Find where the given text appears and provide that cell's center as [X, Y] coordinate. 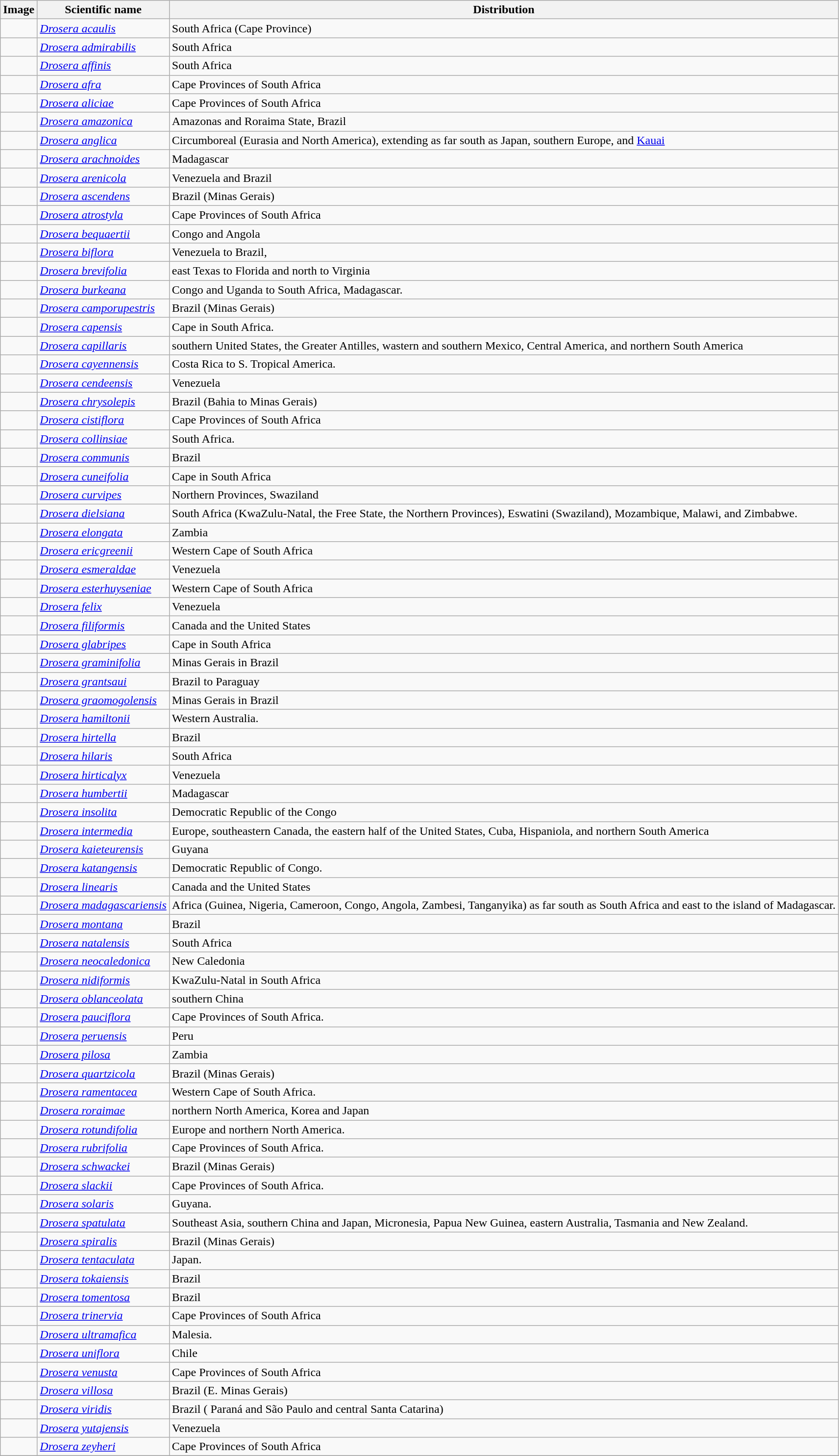
Drosera atrostyla [103, 215]
Drosera pauciflora [103, 1017]
Congo and Angola [504, 234]
Drosera acaulis [103, 28]
Drosera humbertii [103, 793]
Drosera spatulata [103, 1223]
Drosera admirabilis [103, 47]
Venezuela and Brazil [504, 177]
Western Australia. [504, 719]
Drosera brevifolia [103, 271]
Drosera pilosa [103, 1054]
Drosera curvipes [103, 495]
Drosera capensis [103, 327]
Drosera ericgreenii [103, 551]
Drosera venusta [103, 1372]
Drosera neocaledonica [103, 961]
Drosera chrysolepis [103, 402]
Drosera hirtella [103, 737]
Drosera solaris [103, 1204]
Drosera afra [103, 84]
Drosera yutajensis [103, 1428]
Drosera cuneifolia [103, 476]
Drosera collinsiae [103, 439]
Circumboreal (Eurasia and North America), extending as far south as Japan, southern Europe, and Kauai [504, 140]
Europe and northern North America. [504, 1129]
Drosera spiralis [103, 1241]
Drosera cendeensis [103, 383]
Drosera villosa [103, 1390]
Drosera katangensis [103, 868]
Drosera natalensis [103, 943]
Drosera felix [103, 607]
Brazil (E. Minas Gerais) [504, 1390]
South Africa (Cape Province) [504, 28]
Brazil to Paraguay [504, 681]
Drosera grantsaui [103, 681]
Brazil (Bahia to Minas Gerais) [504, 402]
Cape in South Africa. [504, 327]
Drosera oblanceolata [103, 999]
Drosera viridis [103, 1409]
Drosera graomogolensis [103, 700]
Drosera ultramafica [103, 1334]
Drosera esmeraldae [103, 570]
Drosera montana [103, 924]
Democratic Republic of Congo. [504, 868]
South Africa. [504, 439]
Drosera nidiformis [103, 980]
Drosera trinervia [103, 1316]
Drosera insolita [103, 812]
New Caledonia [504, 961]
Northern Provinces, Swaziland [504, 495]
Drosera communis [103, 457]
Guyana [504, 850]
Amazonas and Roraima State, Brazil [504, 122]
Drosera dielsiana [103, 513]
Congo and Uganda to South Africa, Madagascar. [504, 290]
east Texas to Florida and north to Virginia [504, 271]
Drosera esterhuyseniae [103, 588]
Drosera camporupestris [103, 308]
Drosera cistiflora [103, 420]
Drosera amazonica [103, 122]
northern North America, Korea and Japan [504, 1110]
Europe, southeastern Canada, the eastern half of the United States, Cuba, Hispaniola, and northern South America [504, 831]
Drosera madagascariensis [103, 905]
Drosera cayennensis [103, 364]
Western Cape of South Africa. [504, 1092]
Southeast Asia, southern China and Japan, Micronesia, Papua New Guinea, eastern Australia, Tasmania and New Zealand. [504, 1223]
Chile [504, 1353]
Japan. [504, 1260]
Drosera bequaertii [103, 234]
Democratic Republic of the Congo [504, 812]
Brazil ( Paraná and São Paulo and central Santa Catarina) [504, 1409]
Guyana. [504, 1204]
Drosera aliciae [103, 103]
Distribution [504, 10]
Drosera arachnoides [103, 159]
Drosera tokaiensis [103, 1279]
Drosera linearis [103, 887]
Drosera ascendens [103, 196]
Costa Rica to S. Tropical America. [504, 364]
Drosera tentaculata [103, 1260]
southern China [504, 999]
Drosera tomentosa [103, 1297]
Drosera zeyheri [103, 1447]
Drosera kaieteurensis [103, 850]
Scientific name [103, 10]
Drosera glabripes [103, 644]
Drosera rubrifolia [103, 1148]
Drosera hilaris [103, 756]
Drosera elongata [103, 532]
Drosera roraimae [103, 1110]
KwaZulu-Natal in South Africa [504, 980]
Drosera uniflora [103, 1353]
Drosera hirticalyx [103, 775]
Drosera rotundifolia [103, 1129]
Drosera burkeana [103, 290]
Peru [504, 1036]
Drosera filiformis [103, 626]
Drosera graminifolia [103, 663]
Drosera slackii [103, 1185]
Drosera ramentacea [103, 1092]
Drosera capillaris [103, 346]
Venezuela to Brazil, [504, 252]
Image [19, 10]
Drosera anglica [103, 140]
Drosera intermedia [103, 831]
Drosera affinis [103, 66]
Drosera quartzicola [103, 1073]
Drosera peruensis [103, 1036]
Drosera biflora [103, 252]
Drosera arenicola [103, 177]
Africa (Guinea, Nigeria, Cameroon, Congo, Angola, Zambesi, Tanganyika) as far south as South Africa and east to the island of Madagascar. [504, 905]
Drosera hamiltonii [103, 719]
South Africa (KwaZulu-Natal, the Free State, the Northern Provinces), Eswatini (Swaziland), Mozambique, Malawi, and Zimbabwe. [504, 513]
southern United States, the Greater Antilles, wastern and southern Mexico, Central America, and northern South America [504, 346]
Drosera schwackei [103, 1167]
Malesia. [504, 1334]
